Search for the cell housing the specified text and yield its [X, Y] center coordinate. 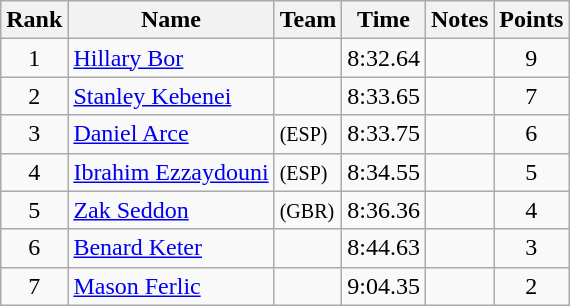
8:36.36 [384, 210]
8:44.63 [384, 248]
9 [532, 58]
Team [308, 20]
Benard Keter [171, 248]
8:33.65 [384, 96]
Points [532, 20]
Notes [459, 20]
(GBR) [308, 210]
Time [384, 20]
9:04.35 [384, 286]
8:32.64 [384, 58]
Name [171, 20]
Mason Ferlic [171, 286]
8:33.75 [384, 134]
8:34.55 [384, 172]
Zak Seddon [171, 210]
1 [34, 58]
Rank [34, 20]
Stanley Kebenei [171, 96]
Ibrahim Ezzaydouni [171, 172]
Hillary Bor [171, 58]
Daniel Arce [171, 134]
